Identify which cell holds the provided text, then report its (x, y) central coordinate. 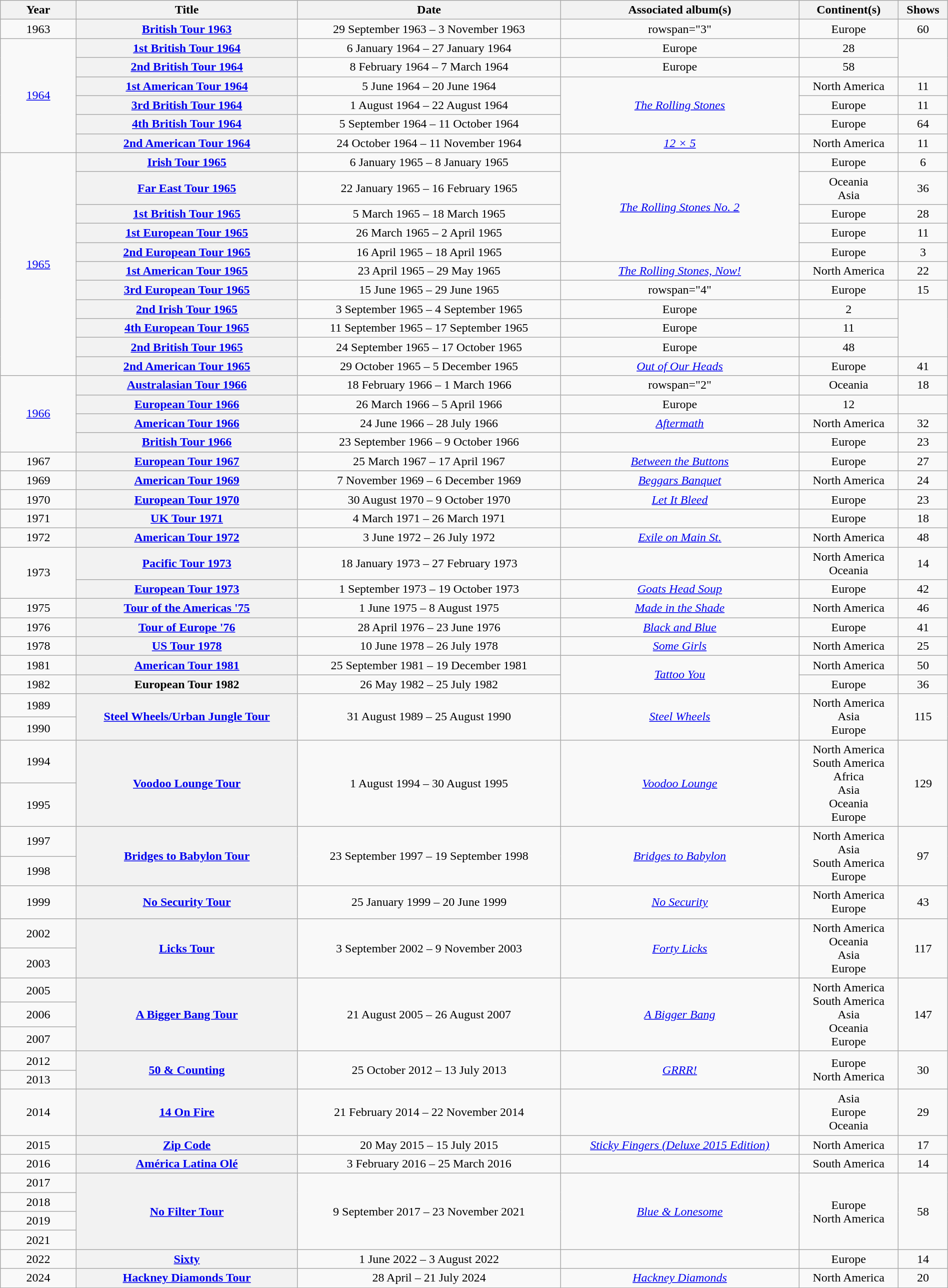
24 (923, 480)
22 (923, 271)
2013 (38, 1079)
23 September 1997 – 19 September 1998 (429, 856)
1st American Tour 1964 (187, 86)
3 (923, 252)
14 On Fire (187, 1112)
The Rolling Stones (679, 105)
21 February 2014 – 22 November 2014 (429, 1112)
24 September 1965 – 17 October 1965 (429, 347)
2005 (38, 990)
16 April 1965 – 18 April 1965 (429, 252)
Oceania Asia (849, 188)
Associated album(s) (679, 10)
1st British Tour 1964 (187, 48)
Pacific Tour 1973 (187, 563)
Goats Head Soup (679, 589)
20 May 2015 – 15 July 2015 (429, 1145)
1969 (38, 480)
The Rolling Stones No. 2 (679, 207)
Year (38, 10)
32 (923, 423)
Beggars Banquet (679, 480)
2nd American Tour 1965 (187, 366)
Forty Licks (679, 948)
1967 (38, 461)
A Bigger Bang Tour (187, 1014)
12 × 5 (679, 143)
5 June 1964 – 20 June 1964 (429, 86)
Tattoo You (679, 675)
No Filter Tour (187, 1211)
97 (923, 856)
26 May 1982 – 25 July 1982 (429, 684)
1 June 2022 – 3 August 2022 (429, 1259)
2012 (38, 1060)
Steel Wheels (679, 717)
7 November 1969 – 6 December 1969 (429, 480)
American Tour 1972 (187, 537)
Made in the Shade (679, 608)
23 April 1965 – 29 May 1965 (429, 271)
2014 (38, 1112)
50 (923, 665)
25 March 1967 – 17 April 1967 (429, 461)
2nd European Tour 1965 (187, 252)
Shows (923, 10)
UK Tour 1971 (187, 518)
Continent(s) (849, 10)
1973 (38, 573)
Voodoo Lounge (679, 783)
147 (923, 1014)
1965 (38, 264)
Licks Tour (187, 948)
Irish Tour 1965 (187, 162)
25 January 1999 – 20 June 1999 (429, 902)
1 August 1964 – 22 August 1964 (429, 105)
60 (923, 29)
Let It Bleed (679, 499)
22 January 1965 – 16 February 1965 (429, 188)
American Tour 1981 (187, 665)
18 February 1966 – 1 March 1966 (429, 385)
1st British Tour 1965 (187, 214)
2022 (38, 1259)
4 March 1971 – 26 March 1971 (429, 518)
North America Asia South America Europe (849, 856)
Asia Europe Oceania (849, 1112)
2nd British Tour 1965 (187, 347)
Far East Tour 1965 (187, 188)
2015 (38, 1145)
9 September 2017 – 23 November 2021 (429, 1211)
1999 (38, 902)
European Tour 1973 (187, 589)
2nd Irish Tour 1965 (187, 309)
2006 (38, 1014)
1963 (38, 29)
North America South America Asia Oceania Europe (849, 1014)
North America Oceania (849, 563)
North America Oceania Asia Europe (849, 948)
6 (923, 162)
115 (923, 717)
28 April – 21 July 2024 (429, 1278)
2024 (38, 1278)
1981 (38, 665)
30 August 1970 – 9 October 1970 (429, 499)
3 February 2016 – 25 March 2016 (429, 1164)
2 (849, 309)
American Tour 1969 (187, 480)
26 March 1965 – 2 April 1965 (429, 233)
Steel Wheels/Urban Jungle Tour (187, 717)
Bridges to Babylon (679, 856)
Zip Code (187, 1145)
17 (923, 1145)
1994 (38, 761)
2017 (38, 1183)
21 August 2005 – 26 August 2007 (429, 1014)
US Tour 1978 (187, 646)
Date (429, 10)
European Tour 1967 (187, 461)
24 June 1966 – 28 July 1966 (429, 423)
1970 (38, 499)
A Bigger Bang (679, 1014)
25 September 1981 – 19 December 1981 (429, 665)
46 (923, 608)
1978 (38, 646)
15 (923, 290)
1995 (38, 805)
117 (923, 948)
1964 (38, 96)
1971 (38, 518)
No Security (679, 902)
rowspan="4" (679, 290)
50 & Counting (187, 1070)
5 March 1965 – 18 March 1965 (429, 214)
Hackney Diamonds (679, 1278)
64 (923, 124)
25 (923, 646)
25 October 2012 – 13 July 2013 (429, 1070)
29 September 1963 – 3 November 1963 (429, 29)
20 (923, 1278)
Some Girls (679, 646)
29 October 1965 – 5 December 1965 (429, 366)
1st American Tour 1965 (187, 271)
Sixty (187, 1259)
Out of Our Heads (679, 366)
4th European Tour 1965 (187, 328)
North America Europe (849, 902)
1998 (38, 871)
1 September 1973 – 19 October 1973 (429, 589)
South America (849, 1164)
1989 (38, 705)
31 August 1989 – 25 August 1990 (429, 717)
1982 (38, 684)
1975 (38, 608)
6 January 1965 – 8 January 1965 (429, 162)
129 (923, 783)
Hackney Diamonds Tour (187, 1278)
11 September 1965 – 17 September 1965 (429, 328)
North America South America Africa Asia Oceania Europe (849, 783)
2003 (38, 963)
15 June 1965 – 29 June 1965 (429, 290)
2002 (38, 933)
Oceania (849, 385)
rowspan="3" (679, 29)
28 April 1976 – 23 June 1976 (429, 627)
43 (923, 902)
1 June 1975 – 8 August 1975 (429, 608)
Bridges to Babylon Tour (187, 856)
10 June 1978 – 26 July 1978 (429, 646)
Tour of the Americas '75 (187, 608)
1997 (38, 841)
27 (923, 461)
Black and Blue (679, 627)
Exile on Main St. (679, 537)
1976 (38, 627)
18 January 1973 – 27 February 1973 (429, 563)
American Tour 1966 (187, 423)
1990 (38, 728)
3rd European Tour 1965 (187, 290)
1972 (38, 537)
2018 (38, 1202)
2nd American Tour 1964 (187, 143)
2nd British Tour 1964 (187, 67)
2016 (38, 1164)
GRRR! (679, 1070)
European Tour 1970 (187, 499)
3 September 2002 – 9 November 2003 (429, 948)
rowspan="2" (679, 385)
The Rolling Stones, Now! (679, 271)
24 October 1964 – 11 November 1964 (429, 143)
8 February 1964 – 7 March 1964 (429, 67)
Between the Buttons (679, 461)
2021 (38, 1240)
Tour of Europe '76 (187, 627)
29 (923, 1112)
2019 (38, 1221)
2007 (38, 1039)
6 January 1964 – 27 January 1964 (429, 48)
British Tour 1966 (187, 442)
1 August 1994 – 30 August 1995 (429, 783)
América Latina Olé (187, 1164)
3rd British Tour 1964 (187, 105)
23 September 1966 – 9 October 1966 (429, 442)
European Tour 1966 (187, 404)
Blue & Lonesome (679, 1211)
1966 (38, 414)
5 September 1964 – 11 October 1964 (429, 124)
Aftermath (679, 423)
3 September 1965 – 4 September 1965 (429, 309)
1st European Tour 1965 (187, 233)
3 June 1972 – 26 July 1972 (429, 537)
26 March 1966 – 5 April 1966 (429, 404)
42 (923, 589)
European Tour 1982 (187, 684)
Title (187, 10)
30 (923, 1070)
No Security Tour (187, 902)
4th British Tour 1964 (187, 124)
Australasian Tour 1966 (187, 385)
British Tour 1963 (187, 29)
Voodoo Lounge Tour (187, 783)
Sticky Fingers (Deluxe 2015 Edition) (679, 1145)
North America Asia Europe (849, 717)
12 (849, 404)
